Determine the (x, y) coordinate at the center of the cell enclosing the given text.  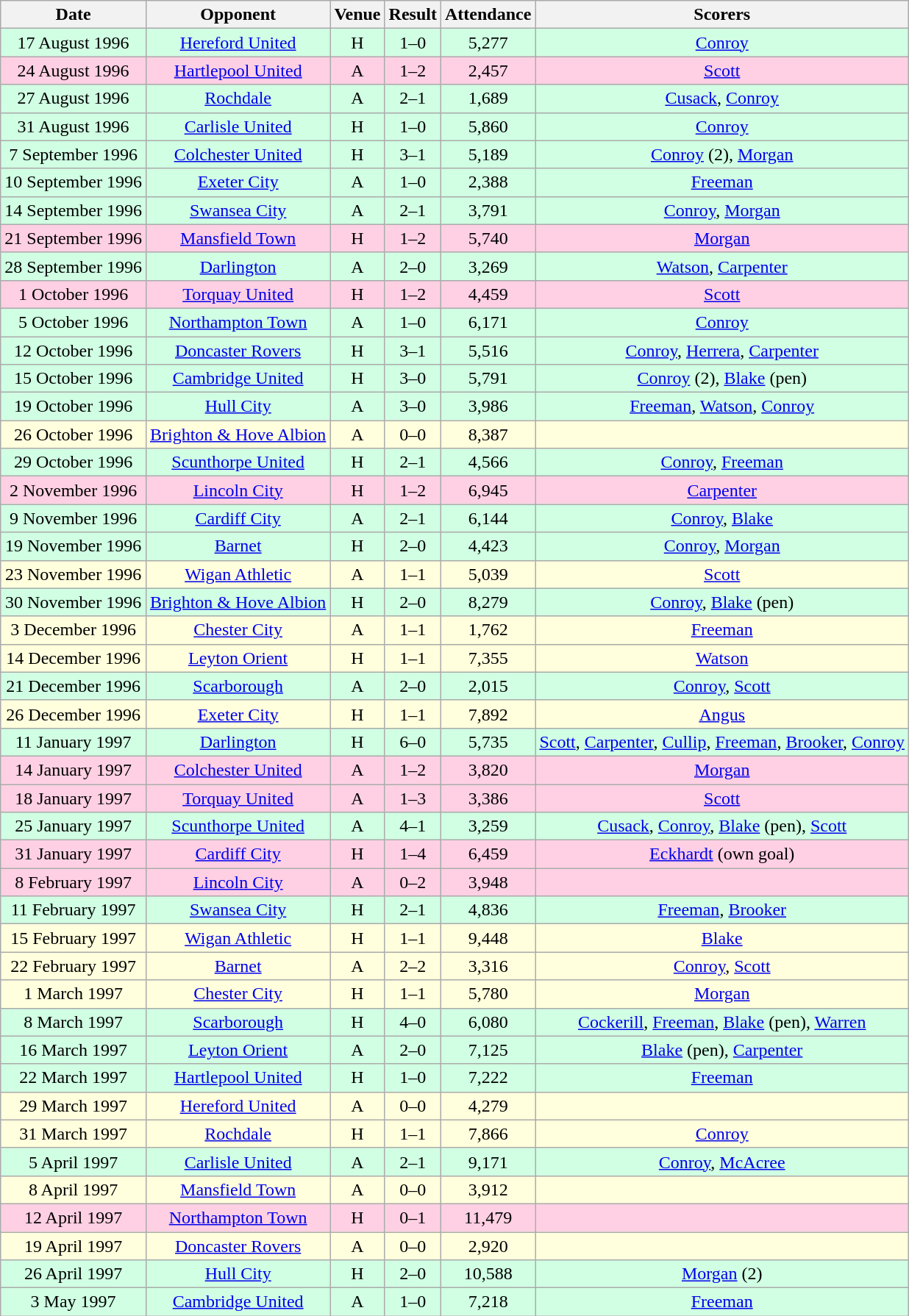
Conroy, Blake (pen) (722, 602)
9,448 (488, 938)
14 January 1997 (74, 770)
Angus (722, 714)
2,457 (488, 71)
15 February 1997 (74, 938)
3,269 (488, 266)
Result (413, 15)
5,189 (488, 154)
7 September 1996 (74, 154)
12 October 1996 (74, 351)
2,015 (488, 686)
7,218 (488, 1302)
Opponent (238, 15)
Watson (722, 658)
6,945 (488, 490)
7,892 (488, 714)
Cusack, Conroy, Blake (pen), Scott (722, 826)
2,920 (488, 1246)
5 April 1997 (74, 1162)
17 August 1996 (74, 43)
5,516 (488, 351)
Conroy, Freeman (722, 462)
5,277 (488, 43)
3 December 1996 (74, 630)
11 January 1997 (74, 742)
4,459 (488, 294)
23 November 1996 (74, 574)
12 April 1997 (74, 1217)
Morgan (2) (722, 1274)
29 March 1997 (74, 1106)
3,820 (488, 770)
Freeman, Watson, Conroy (722, 407)
14 September 1996 (74, 210)
1,689 (488, 99)
30 November 1996 (74, 602)
3,316 (488, 966)
5,740 (488, 238)
5,039 (488, 574)
Scorers (722, 15)
6–0 (413, 742)
11,479 (488, 1217)
2,388 (488, 182)
24 August 1996 (74, 71)
22 March 1997 (74, 1078)
6,080 (488, 1022)
25 January 1997 (74, 826)
19 November 1996 (74, 546)
1,762 (488, 630)
2–2 (413, 966)
8 April 1997 (74, 1190)
Conroy, Blake (722, 518)
3,912 (488, 1190)
27 August 1996 (74, 99)
8 February 1997 (74, 882)
8,387 (488, 435)
19 October 1996 (74, 407)
6,171 (488, 322)
21 December 1996 (74, 686)
4,836 (488, 910)
5,791 (488, 379)
10,588 (488, 1274)
4–0 (413, 1022)
Scott, Carpenter, Cullip, Freeman, Brooker, Conroy (722, 742)
6,144 (488, 518)
Carpenter (722, 490)
Cusack, Conroy (722, 99)
Blake (722, 938)
1–3 (413, 798)
4,279 (488, 1106)
11 February 1997 (74, 910)
2 November 1996 (74, 490)
4,566 (488, 462)
Cockerill, Freeman, Blake (pen), Warren (722, 1022)
14 December 1996 (74, 658)
29 October 1996 (74, 462)
26 December 1996 (74, 714)
Blake (pen), Carpenter (722, 1050)
3,986 (488, 407)
31 January 1997 (74, 854)
0–2 (413, 882)
4,423 (488, 546)
Eckhardt (own goal) (722, 854)
Conroy (2), Morgan (722, 154)
Venue (357, 15)
3 May 1997 (74, 1302)
3,386 (488, 798)
Date (74, 15)
31 August 1996 (74, 126)
Conroy, McAcree (722, 1162)
3,948 (488, 882)
Conroy (2), Blake (pen) (722, 379)
5 October 1996 (74, 322)
10 September 1996 (74, 182)
5,735 (488, 742)
1 October 1996 (74, 294)
21 September 1996 (74, 238)
8,279 (488, 602)
19 April 1997 (74, 1246)
Freeman, Brooker (722, 910)
26 October 1996 (74, 435)
8 March 1997 (74, 1022)
6,459 (488, 854)
5,860 (488, 126)
3,791 (488, 210)
28 September 1996 (74, 266)
15 October 1996 (74, 379)
0–1 (413, 1217)
5,780 (488, 994)
4–1 (413, 826)
1 March 1997 (74, 994)
Conroy, Herrera, Carpenter (722, 351)
16 March 1997 (74, 1050)
3,259 (488, 826)
7,355 (488, 658)
31 March 1997 (74, 1134)
Watson, Carpenter (722, 266)
9,171 (488, 1162)
9 November 1996 (74, 518)
7,866 (488, 1134)
22 February 1997 (74, 966)
Attendance (488, 15)
7,125 (488, 1050)
1–4 (413, 854)
18 January 1997 (74, 798)
7,222 (488, 1078)
26 April 1997 (74, 1274)
